Search for the cell housing the specified text and yield its (x, y) center coordinate. 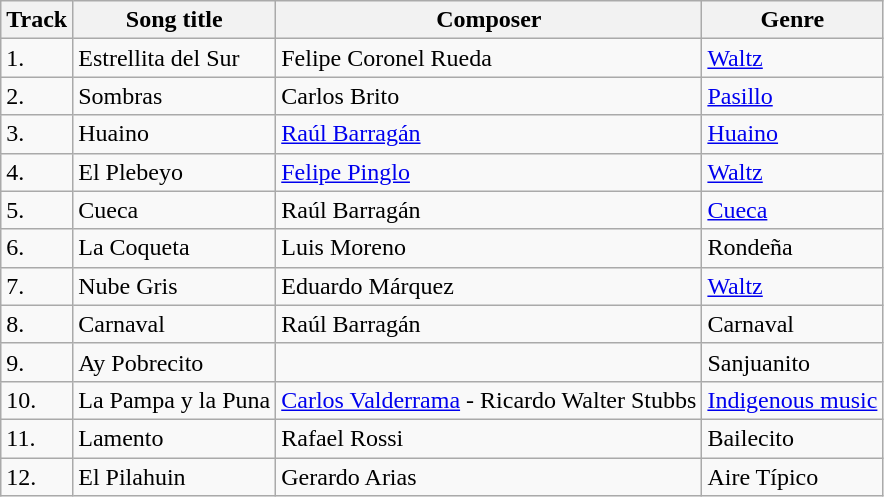
Rafael Rossi (489, 438)
El Pilahuin (174, 477)
Luis Moreno (489, 248)
La Coqueta (174, 248)
El Plebeyo (174, 172)
6. (37, 248)
Ay Pobrecito (174, 362)
2. (37, 96)
Nube Gris (174, 286)
Genre (792, 20)
11. (37, 438)
Song title (174, 20)
Pasillo (792, 96)
Sombras (174, 96)
Indigenous music (792, 400)
9. (37, 362)
4. (37, 172)
12. (37, 477)
Carlos Valderrama - Ricardo Walter Stubbs (489, 400)
Rondeña (792, 248)
3. (37, 134)
Composer (489, 20)
Gerardo Arias (489, 477)
Felipe Pinglo (489, 172)
1. (37, 58)
10. (37, 400)
Eduardo Márquez (489, 286)
Sanjuanito (792, 362)
Aire Típico (792, 477)
La Pampa y la Puna (174, 400)
7. (37, 286)
Track (37, 20)
Felipe Coronel Rueda (489, 58)
Lamento (174, 438)
Carlos Brito (489, 96)
8. (37, 324)
5. (37, 210)
Estrellita del Sur (174, 58)
Bailecito (792, 438)
